Extract the [X, Y] coordinate from the center of the cell holding the provided text.  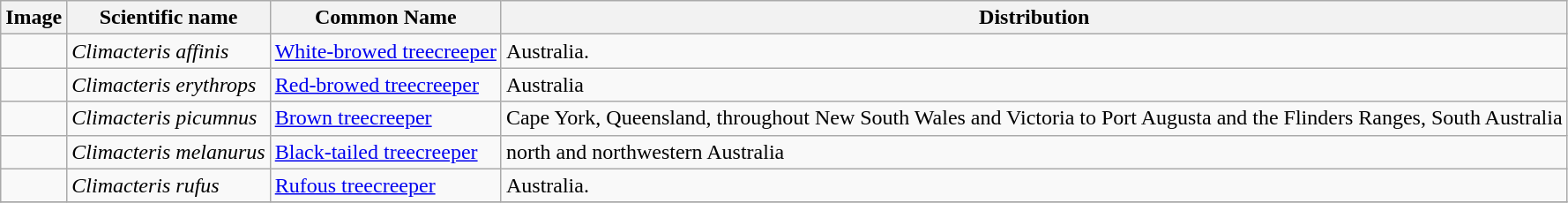
Climacteris erythrops [168, 85]
Australia [1034, 85]
north and northwestern Australia [1034, 152]
Scientific name [168, 18]
Image [34, 18]
Climacteris melanurus [168, 152]
White-browed treecreeper [385, 51]
Black-tailed treecreeper [385, 152]
Common Name [385, 18]
Brown treecreeper [385, 118]
Rufous treecreeper [385, 185]
Climacteris rufus [168, 185]
Distribution [1034, 18]
Climacteris affinis [168, 51]
Red-browed treecreeper [385, 85]
Cape York, Queensland, throughout New South Wales and Victoria to Port Augusta and the Flinders Ranges, South Australia [1034, 118]
Climacteris picumnus [168, 118]
